Provide the [x, y] coordinate of the cell's center where the given text is located.  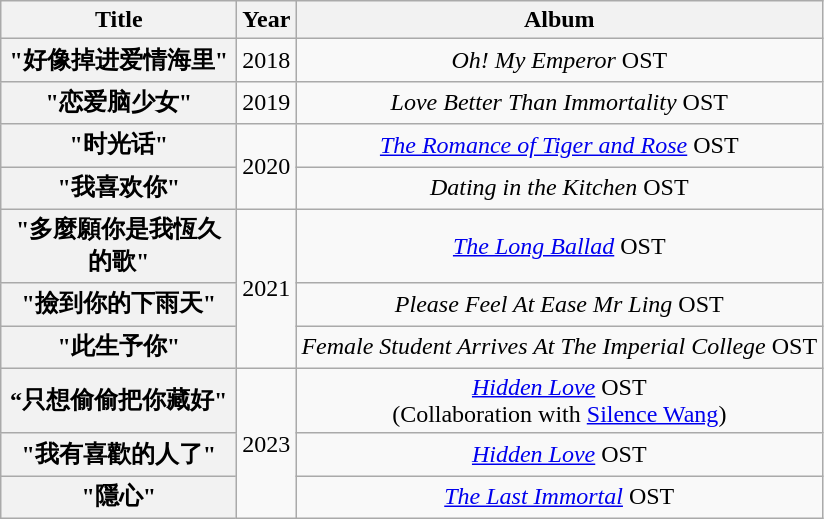
Love Better Than Immortality OST [560, 102]
2019 [266, 102]
"撿到你的下雨天" [119, 304]
The Last Immortal OST [560, 498]
"我有喜歡的人了" [119, 454]
2020 [266, 166]
Oh! My Emperor OST [560, 60]
"多麼願你是我恆久的歌" [119, 246]
"我喜欢你" [119, 188]
“只想偷偷把你藏好" [119, 400]
"隱心" [119, 498]
Title [119, 20]
Album [560, 20]
Female Student Arrives At The Imperial College OST [560, 348]
"时光话" [119, 146]
"好像掉进爱情海里" [119, 60]
"此生予你" [119, 348]
2023 [266, 443]
2021 [266, 288]
Year [266, 20]
Please Feel At Ease Mr Ling OST [560, 304]
2018 [266, 60]
The Romance of Tiger and Rose OST [560, 146]
The Long Ballad OST [560, 246]
Dating in the Kitchen OST [560, 188]
Hidden Love OST(Collaboration with Silence Wang) [560, 400]
"恋爱脑少女" [119, 102]
Hidden Love OST [560, 454]
